For the text-containing cell, return its midpoint in (x, y) coordinate format. 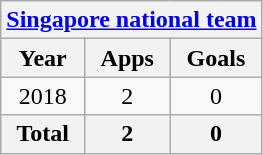
Year (43, 58)
Goals (216, 58)
2018 (43, 96)
Total (43, 134)
Singapore national team (132, 20)
Apps (128, 58)
